Pinpoint the cell where the given text exists, returning its [X, Y] midpoint coordinate. 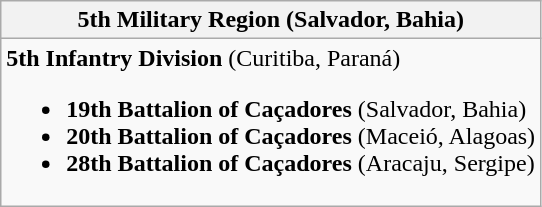
5th Military Region (Salvador, Bahia) [271, 20]
